Locate the cell with the specified text and output its (X, Y) center coordinate. 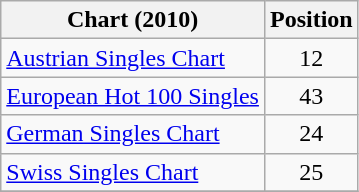
Austrian Singles Chart (133, 58)
12 (311, 58)
43 (311, 96)
European Hot 100 Singles (133, 96)
25 (311, 172)
Swiss Singles Chart (133, 172)
Chart (2010) (133, 20)
24 (311, 134)
Position (311, 20)
German Singles Chart (133, 134)
